Capture the cell that displays the provided text and extract its [x, y] central coordinate. 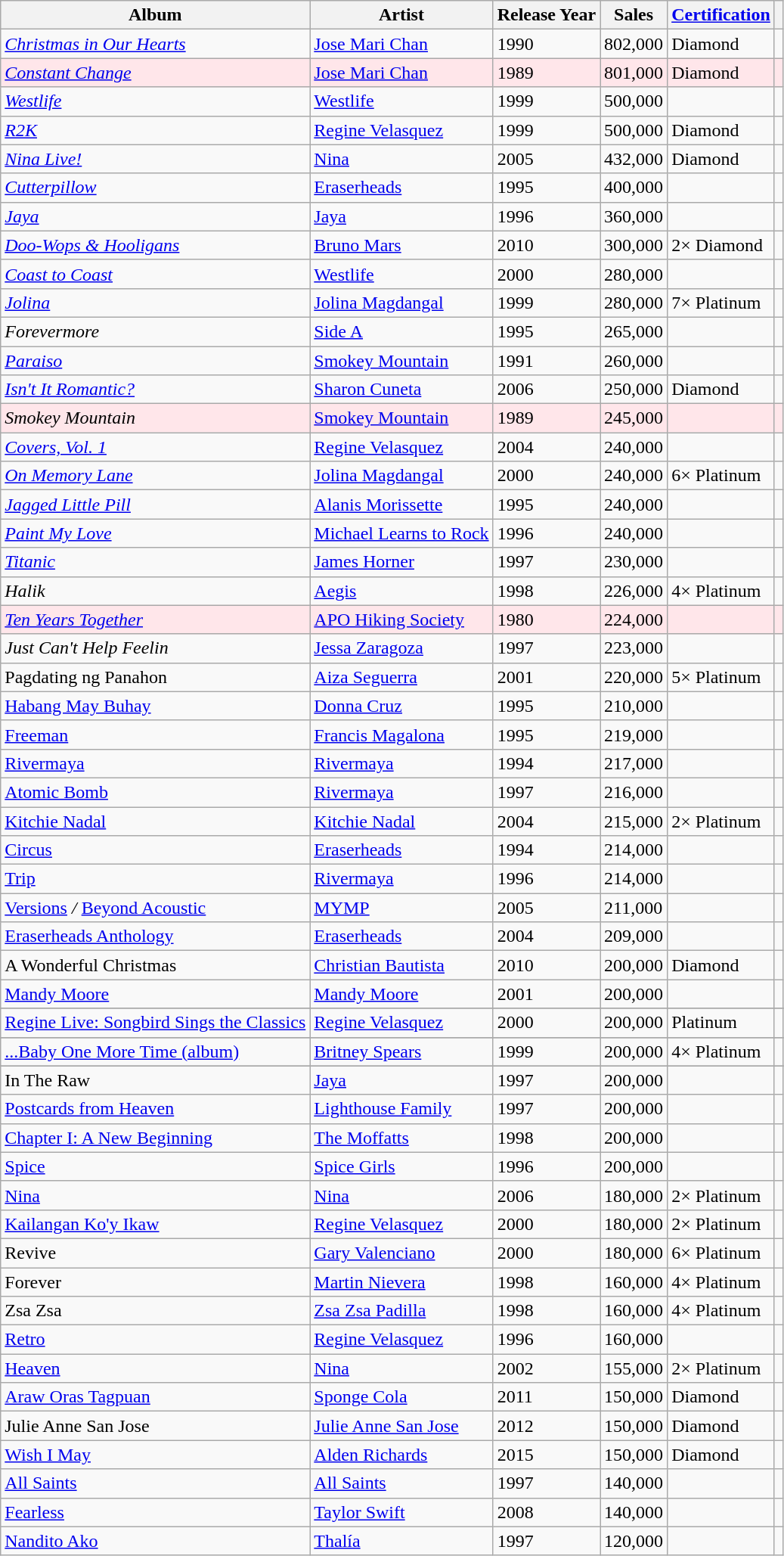
Sales [634, 15]
230,000 [634, 562]
Halik [156, 591]
Jagged Little Pill [156, 505]
Aiza Seguerra [401, 677]
Doo-Wops & Hooligans [156, 245]
Trip [156, 879]
219,000 [634, 735]
Versions / Beyond Acoustic [156, 908]
Paraiso [156, 361]
Britney Spears [401, 1051]
223,000 [634, 648]
Aegis [401, 591]
2011 [546, 1397]
R2K [156, 130]
Just Can't Help Feelin [156, 648]
Gary Valenciano [401, 1253]
Pagdating ng Panahon [156, 677]
Fearless [156, 1512]
Bruno Mars [401, 245]
250,000 [634, 390]
1980 [546, 620]
1991 [546, 361]
120,000 [634, 1541]
220,000 [634, 677]
226,000 [634, 591]
Habang May Buhay [156, 706]
On Memory Lane [156, 476]
Jessa Zaragoza [401, 648]
Nandito Ako [156, 1541]
Postcards from Heaven [156, 1109]
215,000 [634, 821]
Paint My Love [156, 533]
Francis Magalona [401, 735]
Christian Bautista [401, 965]
Lighthouse Family [401, 1109]
Platinum [721, 1023]
Regine Live: Songbird Sings the Classics [156, 1023]
Circus [156, 850]
Constant Change [156, 73]
MYMP [401, 908]
245,000 [634, 418]
Retro [156, 1340]
Certification [721, 15]
Eraserheads Anthology [156, 936]
5× Platinum [721, 677]
802,000 [634, 44]
360,000 [634, 216]
210,000 [634, 706]
Martin Nievera [401, 1282]
2015 [546, 1455]
211,000 [634, 908]
Sharon Cuneta [401, 390]
1990 [546, 44]
Atomic Bomb [156, 792]
Nina Live! [156, 159]
Spice Girls [401, 1166]
Titanic [156, 562]
801,000 [634, 73]
Heaven [156, 1368]
Sponge Cola [401, 1397]
2002 [546, 1368]
Revive [156, 1253]
Jolina [156, 303]
Araw Oras Tagpuan [156, 1397]
Michael Learns to Rock [401, 533]
2012 [546, 1426]
7× Platinum [721, 303]
Kailangan Ko'y Ikaw [156, 1224]
Covers, Vol. 1 [156, 447]
216,000 [634, 792]
Cutterpillow [156, 188]
260,000 [634, 361]
APO Hiking Society [401, 620]
Zsa Zsa [156, 1311]
2008 [546, 1512]
300,000 [634, 245]
Ten Years Together [156, 620]
Alanis Morissette [401, 505]
In The Raw [156, 1080]
Taylor Swift [401, 1512]
Alden Richards [401, 1455]
Donna Cruz [401, 706]
Spice [156, 1166]
The Moffatts [401, 1138]
2× Diamond [721, 245]
155,000 [634, 1368]
224,000 [634, 620]
Christmas in Our Hearts [156, 44]
...Baby One More Time (album) [156, 1051]
Zsa Zsa Padilla [401, 1311]
432,000 [634, 159]
Release Year [546, 15]
Forevermore [156, 331]
Chapter I: A New Beginning [156, 1138]
A Wonderful Christmas [156, 965]
Thalía [401, 1541]
265,000 [634, 331]
400,000 [634, 188]
209,000 [634, 936]
Artist [401, 15]
Album [156, 15]
Isn't It Romantic? [156, 390]
James Horner [401, 562]
Wish I May [156, 1455]
217,000 [634, 763]
Freeman [156, 735]
Side A [401, 331]
Forever [156, 1282]
Coast to Coast [156, 274]
